Search for the cell housing the specified text and yield its [x, y] center coordinate. 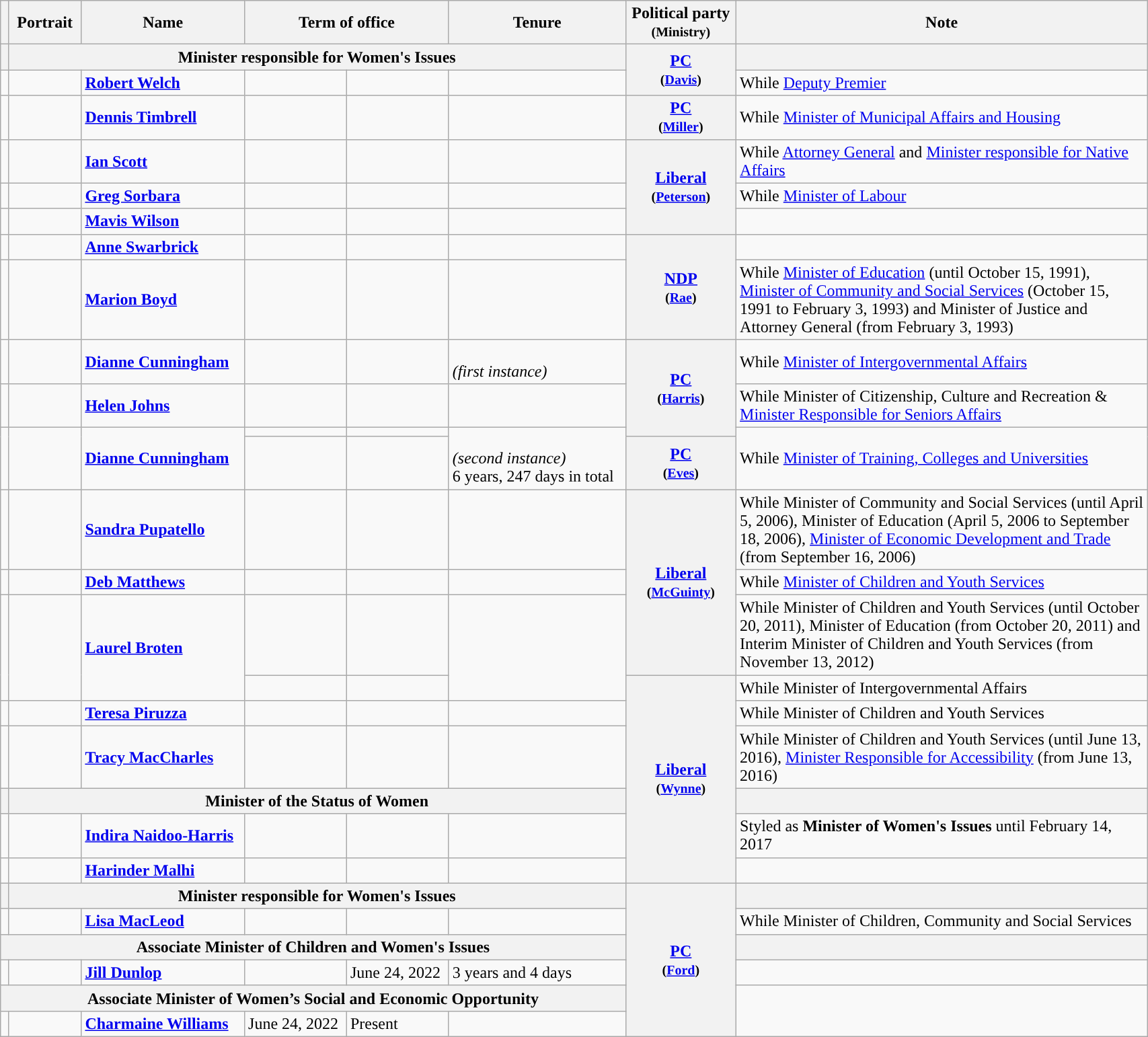
Name [163, 23]
While Minister of Children and Youth Services (until June 13, 2016), Minister Responsible for Accessibility (from June 13, 2016) [942, 757]
Liberal(McGuinty) [681, 582]
Anne Swarbrick [163, 247]
Term of office [347, 23]
While Minister of Training, Colleges and Universities [942, 458]
(second instance)6 years, 247 days in total [537, 458]
Styled as Minister of Women's Issues until February 14, 2017 [942, 835]
PC(Miller) [681, 117]
PC(Eves) [681, 463]
Tenure [537, 23]
Harinder Malhi [163, 870]
While Deputy Premier [942, 83]
PC(Ford) [681, 960]
While Minister of Citizenship, Culture and Recreation & Minister Responsible for Seniors Affairs [942, 405]
Tracy MacCharles [163, 757]
Greg Sorbara [163, 196]
Minister of the Status of Women [317, 801]
3 years and 4 days [537, 972]
Liberal(Peterson) [681, 187]
Portrait [44, 23]
Robert Welch [163, 83]
Associate Minister of Children and Women's Issues [313, 947]
Sandra Pupatello [163, 530]
Present [397, 1024]
Political party(Ministry) [681, 23]
Lisa MacLeod [163, 921]
NDP(Rae) [681, 286]
Note [942, 23]
Indira Naidoo-Harris [163, 835]
While Minister of Children, Community and Social Services [942, 921]
Laurel Broten [163, 648]
PC(Harris) [681, 387]
Liberal(Wynne) [681, 779]
Charmaine Williams [163, 1024]
Ian Scott [163, 161]
Teresa Piruzza [163, 714]
While Minister of Labour [942, 196]
While Minister of Municipal Affairs and Housing [942, 117]
Associate Minister of Women’s Social and Economic Opportunity [313, 998]
Deb Matthews [163, 582]
While Attorney General and Minister responsible for Native Affairs [942, 161]
Dennis Timbrell [163, 117]
PC(Davis) [681, 70]
Jill Dunlop [163, 972]
Mavis Wilson [163, 221]
Marion Boyd [163, 300]
(first instance) [537, 362]
Helen Johns [163, 405]
